Pinpoint the cell where the given text exists, returning its [x, y] midpoint coordinate. 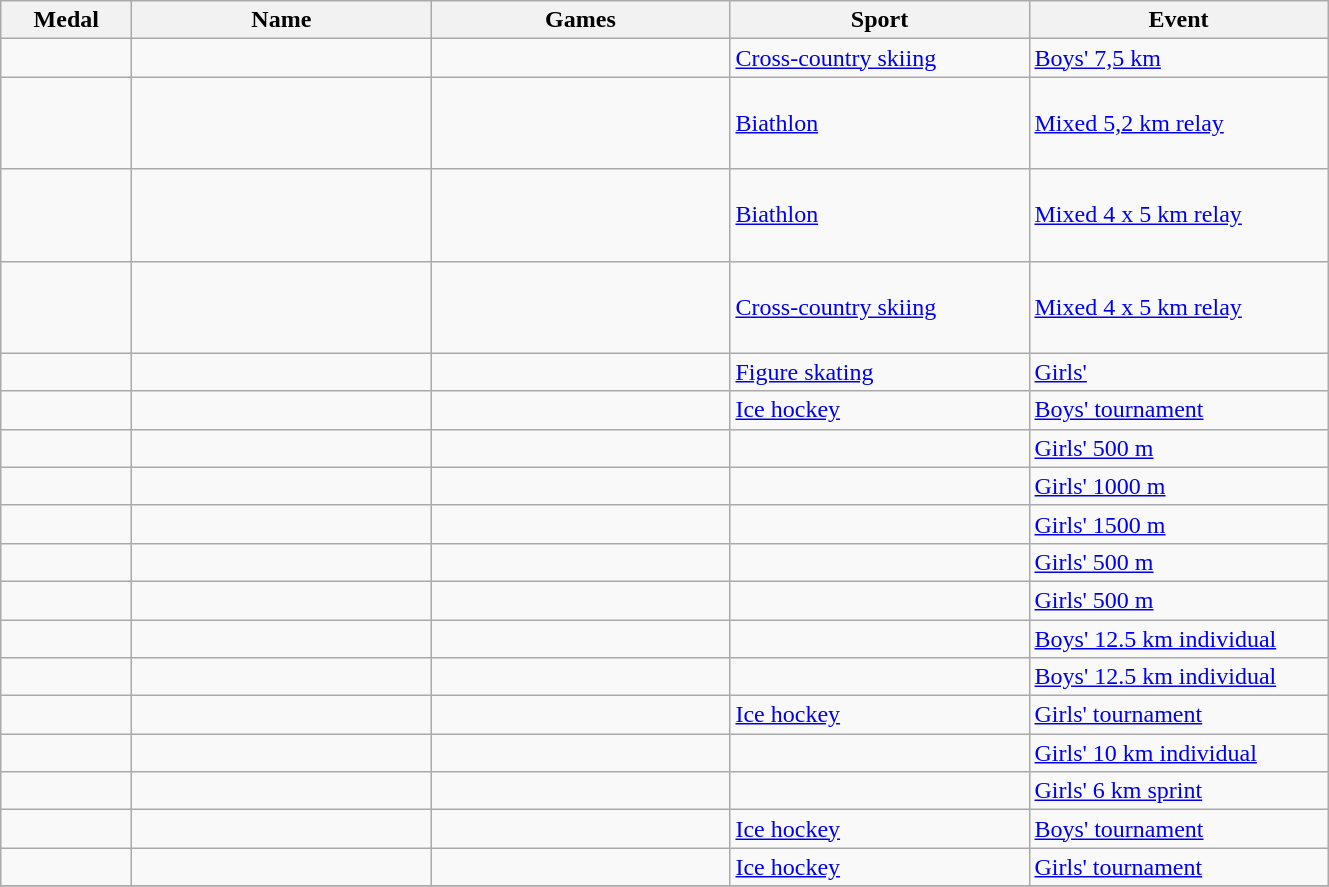
Boys' 7,5 km [1178, 58]
Mixed 5,2 km relay [1178, 123]
Event [1178, 20]
Medal [66, 20]
Girls' 1500 m [1178, 524]
Girls' 10 km individual [1178, 753]
Girls' 6 km sprint [1178, 791]
Girls' 1000 m [1178, 486]
Games [580, 20]
Girls' [1178, 372]
Figure skating [880, 372]
Name [282, 20]
Sport [880, 20]
